Provide the [x, y] coordinate of the cell's center where the given text is located.  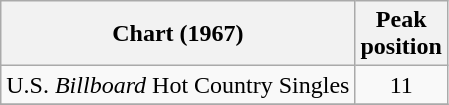
U.S. Billboard Hot Country Singles [178, 85]
Peakposition [401, 34]
Chart (1967) [178, 34]
11 [401, 85]
